Scan for the cell matching the given text and deliver its (X, Y) coordinate at center. 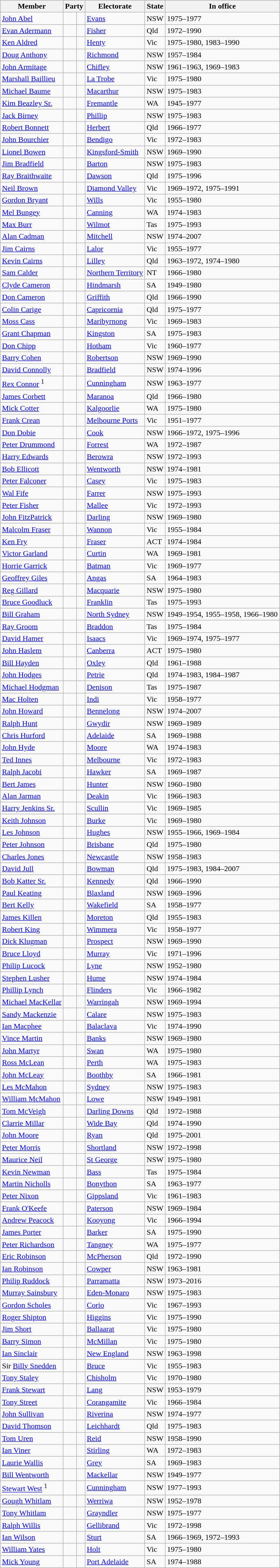
1974–1988 (222, 1562)
Mallee (115, 505)
Grant Chapman (32, 333)
Bert James (32, 784)
Phillip Lynch (32, 990)
Corangamite (115, 1402)
Macarthur (115, 91)
1974–1977 (222, 1414)
Harry Jenkins Sr. (32, 808)
Ian Sinclair (32, 1353)
1969–1989 (222, 723)
Herbert (115, 127)
St George (115, 1160)
Fremantle (115, 103)
1970–1980 (222, 1378)
1969–1974, 1975–1977 (222, 638)
1961–1983 (222, 1196)
Wentworth (115, 469)
Canning (115, 212)
John Howard (32, 711)
NT (155, 273)
Laurie Wallis (32, 1463)
1969–1985 (222, 808)
1969–1987 (222, 772)
Lang (115, 1390)
Marshall Baillieu (32, 79)
Oxley (115, 663)
Wide Bay (115, 1123)
Sandy Mackenzie (32, 1014)
1949–1981 (222, 1099)
Franklin (115, 602)
Paterson (115, 1208)
1961–1963, 1969–1983 (222, 67)
Casey (115, 481)
Darling Downs (115, 1111)
1974–1996 (222, 370)
1966–1982 (222, 990)
Isaacs (115, 638)
Frank Crean (32, 420)
James Killen (32, 917)
Prospect (115, 941)
Mick Cotter (32, 408)
In office (222, 6)
Gordon Bryant (32, 200)
Lalor (115, 249)
Kevin Newman (32, 1172)
Sturt (115, 1537)
Bob Ellicott (32, 469)
Lyne (115, 966)
Les McMahon (32, 1087)
John McLeay (32, 1075)
Werriwa (115, 1501)
Tony Street (32, 1402)
Hume (115, 978)
1955–1980 (222, 200)
Stewart West 1 (32, 1488)
Higgins (115, 1317)
1966–1981 (222, 1075)
Bennelong (115, 711)
Maurice Neil (32, 1160)
Bob Katter Sr. (32, 881)
1952–1978 (222, 1501)
Lionel Bowen (32, 152)
Calare (115, 1014)
Ian Wilson (32, 1537)
Peter Drummond (32, 444)
Philip Ruddock (32, 1281)
Mackellar (115, 1475)
Angas (115, 578)
Tony Staley (32, 1378)
1955–1984 (222, 529)
Sam Calder (32, 273)
Petrie (115, 675)
1957–1984 (222, 55)
1960–1977 (222, 345)
Scullin (115, 808)
Kingsford-Smith (115, 152)
Frank O'Keefe (32, 1208)
State (155, 6)
1969–1996 (222, 893)
David Connolly (32, 370)
Geoffrey Giles (32, 578)
Hindmarsh (115, 285)
Peter Morris (32, 1147)
Curtin (115, 554)
Ross McLean (32, 1063)
1966–1972, 1975–1996 (222, 432)
Lowe (115, 1099)
1977–1993 (222, 1488)
Holt (115, 1550)
Ryan (115, 1135)
Maribyrnong (115, 321)
Cowper (115, 1269)
Kevin Cairns (32, 261)
Horrie Garrick (32, 566)
Gellibrand (115, 1525)
John Martyr (32, 1051)
1969–1984 (222, 1208)
Clyde Cameron (32, 285)
Eden-Monaro (115, 1293)
Dawson (115, 176)
Ken Aldred (32, 43)
1975–1987 (222, 687)
Flinders (115, 990)
Melbourne (115, 760)
Murray (115, 954)
Electorate (115, 6)
Perth (115, 1063)
Ian Viner (32, 1451)
Alan Jarman (32, 796)
Bruce (115, 1366)
Peter Nixon (32, 1196)
Macquarie (115, 590)
Moss Cass (32, 321)
Lilley (115, 261)
1958–1983 (222, 857)
Alan Cadman (32, 237)
1975–1983, 1984–2007 (222, 869)
Swan (115, 1051)
John Bourchier (32, 139)
Max Burr (32, 224)
Evans (115, 18)
1973–2016 (222, 1281)
Port Adelaide (115, 1562)
John Sullivan (32, 1414)
1975–1996 (222, 176)
Jim Cairns (32, 249)
Ian Robinson (32, 1269)
1955–1966, 1969–1984 (222, 832)
1967–1993 (222, 1305)
1945–1977 (222, 103)
Farrer (115, 493)
Northern Territory (115, 273)
Ralph Jacobi (32, 772)
1958–1990 (222, 1438)
Wimmera (115, 929)
Moreton (115, 917)
Hawker (115, 772)
Diamond Valley (115, 188)
Ted Innes (32, 760)
Darling (115, 517)
1971–1996 (222, 954)
Peter Falconer (32, 481)
1972–1988 (222, 1111)
Wannon (115, 529)
Mick Young (32, 1562)
Maranoa (115, 396)
Forrest (115, 444)
Capricornia (115, 309)
John Hodges (32, 675)
Clarrie Millar (32, 1123)
Tangney (115, 1245)
Kooyong (115, 1220)
Bowman (115, 869)
1969–1994 (222, 1002)
Bradfield (115, 370)
1969–1972, 1975–1991 (222, 188)
Gordon Scholes (32, 1305)
Mac Holten (32, 699)
Reid (115, 1438)
Chisholm (115, 1378)
1953–1979 (222, 1390)
Kim Beazley Sr. (32, 103)
Balaclava (115, 1026)
Fraser (115, 542)
1964–1983 (222, 578)
Braddon (115, 626)
Burke (115, 820)
1969–1981 (222, 554)
Don Cameron (32, 297)
Richmond (115, 55)
Bonython (115, 1184)
Henty (115, 43)
Phillip (115, 115)
Batman (115, 566)
Grey (115, 1463)
Bendigo (115, 139)
Eric Robinson (32, 1257)
Blaxland (115, 893)
Ralph Hunt (32, 723)
Les Johnson (32, 832)
Murray Sainsbury (32, 1293)
Wilmot (115, 224)
1949–1977 (222, 1475)
John Hyde (32, 748)
Jack Birney (32, 115)
Robert Bonnett (32, 127)
William McMahon (32, 1099)
Deakin (115, 796)
Don Chipp (32, 345)
Tom Uren (32, 1438)
Rex Connor 1 (32, 383)
Kingston (115, 333)
1949–1980 (222, 285)
1963–1972, 1974–1980 (222, 261)
Jim Bradfield (32, 164)
1966–1984 (222, 1402)
Charles Jones (32, 857)
1966–1994 (222, 1220)
John Armitage (32, 67)
Denison (115, 687)
Wakefield (115, 905)
Roger Shipton (32, 1317)
Jim Short (32, 1329)
1966–1983 (222, 796)
Barry Cohen (32, 358)
Neil Brown (32, 188)
Hughes (115, 832)
Moore (115, 748)
Riverina (115, 1414)
Reg Gillard (32, 590)
Ray Groom (32, 626)
John FitzPatrick (32, 517)
Bill Graham (32, 614)
Tony Whitlam (32, 1513)
John Moore (32, 1135)
Michael MacKellar (32, 1002)
James Corbett (32, 396)
1961–1988 (222, 663)
1974–1981 (222, 469)
Bill Hayden (32, 663)
Sir Billy Snedden (32, 1366)
David Hamer (32, 638)
Hunter (115, 784)
Ray Braithwaite (32, 176)
Bruce Lloyd (32, 954)
Member (32, 6)
Bill Wentworth (32, 1475)
McPherson (115, 1257)
Indi (115, 699)
Andrew Peacock (32, 1220)
Melbourne Ports (115, 420)
Hotham (115, 345)
Kalgoorlie (115, 408)
John Haslem (32, 651)
1975–1980, 1983–1990 (222, 43)
Brisbane (115, 845)
Gwydir (115, 723)
Martin Nicholls (32, 1184)
McMillan (115, 1341)
Mitchell (115, 237)
Gippsland (115, 1196)
Bert Kelly (32, 905)
Leichhardt (115, 1426)
Gough Whitlam (32, 1501)
Grayndler (115, 1513)
John Abel (32, 18)
Victor Garland (32, 554)
1966–1977 (222, 127)
1955–1977 (222, 249)
Canberra (115, 651)
Colin Carige (32, 309)
1951–1977 (222, 420)
Ballaarat (115, 1329)
Tom McVeigh (32, 1111)
David Thomson (32, 1426)
Berowra (115, 457)
James Porter (32, 1232)
Dick Klugman (32, 941)
1949–1954, 1955–1958, 1966–1980 (222, 614)
David Jull (32, 869)
1974–1983, 1984–1987 (222, 675)
Wills (115, 200)
Cook (115, 432)
Ralph Willis (32, 1525)
Keith Johnson (32, 820)
Party (74, 6)
Bass (115, 1172)
Warringah (115, 1002)
Chris Hurford (32, 735)
Doug Anthony (32, 55)
Michael Hodgman (32, 687)
Evan Adermann (32, 31)
Parramatta (115, 1281)
Robertson (115, 358)
1960–1980 (222, 784)
Stephen Lusher (32, 978)
Griffith (115, 297)
Banks (115, 1039)
Bruce Goodluck (32, 602)
Paul Keating (32, 893)
Mel Bungey (32, 212)
Kennedy (115, 881)
Harry Edwards (32, 457)
Chifley (115, 67)
1969–1988 (222, 735)
Stirling (115, 1451)
1972–1987 (222, 444)
Ken Fry (32, 542)
New England (115, 1353)
1963–1998 (222, 1353)
1975–2001 (222, 1135)
Ian Macphee (32, 1026)
Malcolm Fraser (32, 529)
Peter Richardson (32, 1245)
Fisher (115, 31)
Shortland (115, 1147)
Sydney (115, 1087)
Philip Lucock (32, 966)
1952–1980 (222, 966)
North Sydney (115, 614)
Corio (115, 1305)
William Yates (32, 1550)
Barton (115, 164)
Wal Fife (32, 493)
Boothby (115, 1075)
Robert King (32, 929)
Vince Martin (32, 1039)
1969–1977 (222, 566)
Peter Fisher (32, 505)
Barry Simon (32, 1341)
1966–1969, 1972–1993 (222, 1537)
Adelaide (115, 735)
Barker (115, 1232)
Don Dobie (32, 432)
La Trobe (115, 79)
Peter Johnson (32, 845)
Frank Stewart (32, 1390)
Michael Baume (32, 91)
Newcastle (115, 857)
1963–1981 (222, 1269)
